Search for the cell housing the specified text and yield its (X, Y) center coordinate. 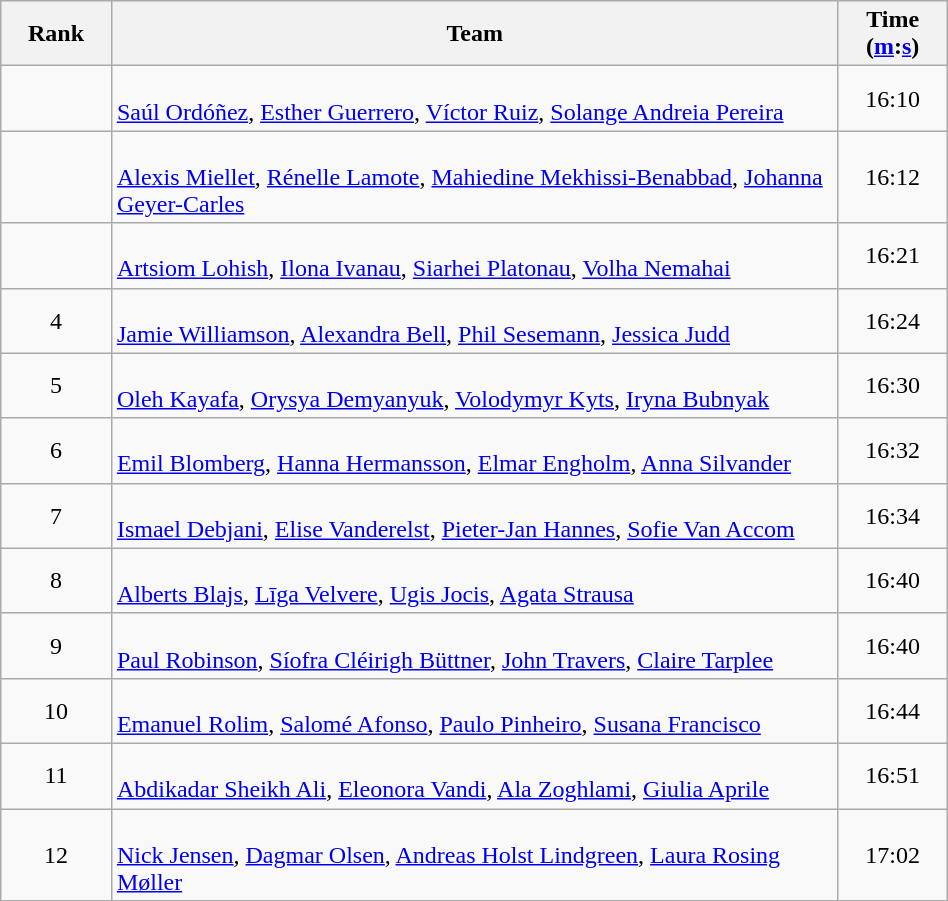
9 (56, 646)
8 (56, 580)
16:24 (892, 320)
Paul Robinson, Síofra Cléirigh Büttner, John Travers, Claire Tarplee (474, 646)
Team (474, 34)
Ismael Debjani, Elise Vanderelst, Pieter-Jan Hannes, Sofie Van Accom (474, 516)
4 (56, 320)
12 (56, 854)
Saúl Ordóñez, Esther Guerrero, Víctor Ruiz, Solange Andreia Pereira (474, 98)
Emil Blomberg, Hanna Hermansson, Elmar Engholm, Anna Silvander (474, 450)
Emanuel Rolim, Salomé Afonso, Paulo Pinheiro, Susana Francisco (474, 710)
6 (56, 450)
16:30 (892, 386)
5 (56, 386)
16:21 (892, 256)
16:12 (892, 177)
11 (56, 776)
16:51 (892, 776)
16:34 (892, 516)
17:02 (892, 854)
Abdikadar Sheikh Ali, Eleonora Vandi, Ala Zoghlami, Giulia Aprile (474, 776)
16:44 (892, 710)
Rank (56, 34)
Nick Jensen, Dagmar Olsen, Andreas Holst Lindgreen, Laura Rosing Møller (474, 854)
16:10 (892, 98)
Oleh Kayafa, Orysya Demyanyuk, Volodymyr Kyts, Iryna Bubnyak (474, 386)
Jamie Williamson, Alexandra Bell, Phil Sesemann, Jessica Judd (474, 320)
Artsiom Lohish, Ilona Ivanau, Siarhei Platonau, Volha Nemahai (474, 256)
Alberts Blajs, Līga Velvere, Ugis Jocis, Agata Strausa (474, 580)
7 (56, 516)
Alexis Miellet, Rénelle Lamote, Mahiedine Mekhissi-Benabbad, Johanna Geyer-Carles (474, 177)
10 (56, 710)
16:32 (892, 450)
Time (m:s) (892, 34)
